Output the (x, y) coordinate of the center of the cell containing the given text.  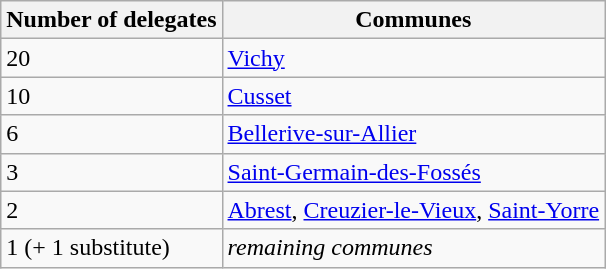
remaining communes (414, 248)
1 (+ 1 substitute) (112, 248)
Bellerive-sur-Allier (414, 134)
20 (112, 58)
3 (112, 172)
10 (112, 96)
Vichy (414, 58)
6 (112, 134)
Number of delegates (112, 20)
Saint-Germain-des-Fossés (414, 172)
2 (112, 210)
Abrest, Creuzier-le-Vieux, Saint-Yorre (414, 210)
Communes (414, 20)
Cusset (414, 96)
